Return [x, y] of the center of cell containing provided text 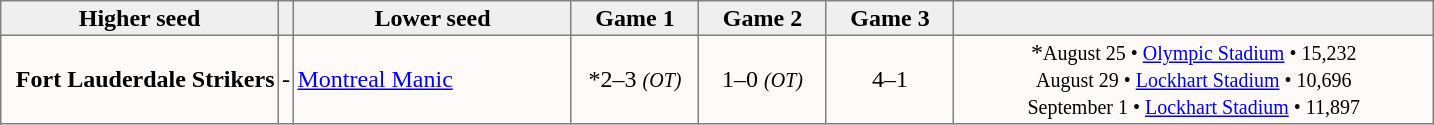
4–1 [890, 79]
Montreal Manic [433, 79]
Higher seed [140, 18]
*2–3 (OT) [635, 79]
Game 3 [890, 18]
Game 2 [763, 18]
- [286, 79]
Fort Lauderdale Strikers [140, 79]
Game 1 [635, 18]
*August 25 • Olympic Stadium • 15,232August 29 • Lockhart Stadium • 10,696September 1 • Lockhart Stadium • 11,897 [1194, 79]
1–0 (OT) [763, 79]
Lower seed [433, 18]
